Pinpoint the cell where the given text exists, returning its (x, y) midpoint coordinate. 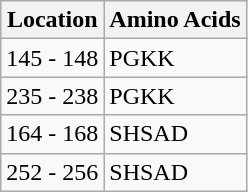
145 - 148 (52, 58)
Location (52, 20)
252 - 256 (52, 172)
Amino Acids (175, 20)
164 - 168 (52, 134)
235 - 238 (52, 96)
